From the cell containing the given text, extract its center point as [x, y] coordinate. 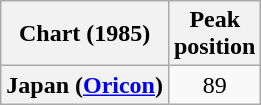
Japan (Oricon) [85, 85]
Chart (1985) [85, 34]
Peakposition [214, 34]
89 [214, 85]
